Find where the given text appears and provide that cell's center as [x, y] coordinate. 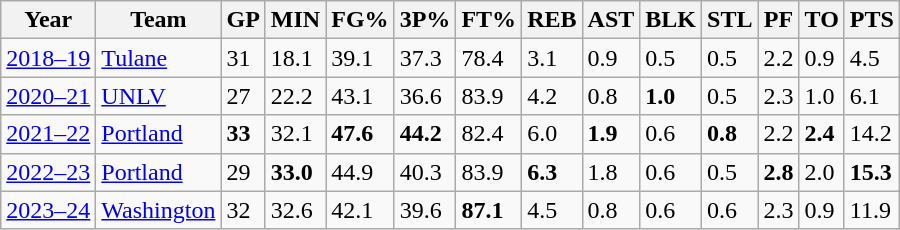
3.1 [552, 58]
MIN [295, 20]
GP [243, 20]
Team [158, 20]
2023–24 [48, 210]
PF [778, 20]
37.3 [425, 58]
15.3 [872, 172]
6.3 [552, 172]
2020–21 [48, 96]
PTS [872, 20]
32.6 [295, 210]
FG% [360, 20]
39.6 [425, 210]
32 [243, 210]
2021–22 [48, 134]
31 [243, 58]
2.8 [778, 172]
87.1 [489, 210]
78.4 [489, 58]
18.1 [295, 58]
36.6 [425, 96]
Washington [158, 210]
Year [48, 20]
Tulane [158, 58]
BLK [671, 20]
22.2 [295, 96]
2018–19 [48, 58]
1.8 [611, 172]
3P% [425, 20]
2022–23 [48, 172]
39.1 [360, 58]
14.2 [872, 134]
STL [730, 20]
6.0 [552, 134]
11.9 [872, 210]
FT% [489, 20]
6.1 [872, 96]
AST [611, 20]
1.9 [611, 134]
2.0 [822, 172]
42.1 [360, 210]
4.2 [552, 96]
2.4 [822, 134]
44.2 [425, 134]
TO [822, 20]
33.0 [295, 172]
REB [552, 20]
UNLV [158, 96]
47.6 [360, 134]
32.1 [295, 134]
44.9 [360, 172]
27 [243, 96]
29 [243, 172]
43.1 [360, 96]
82.4 [489, 134]
33 [243, 134]
40.3 [425, 172]
